Identify which cell holds the provided text, then report its [x, y] central coordinate. 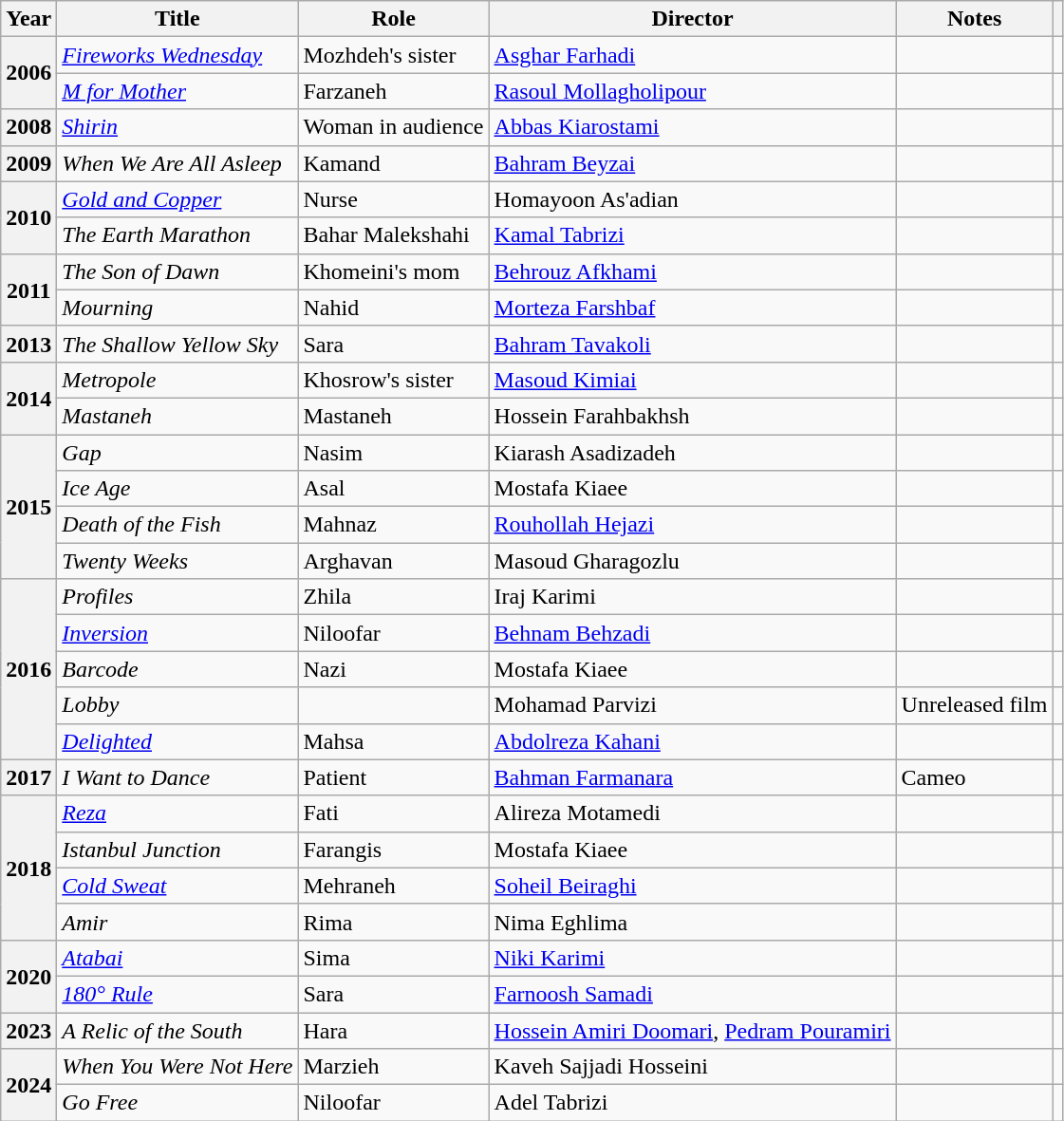
Abdolreza Kahani [693, 741]
Woman in audience [393, 127]
2017 [28, 777]
Nima Eghlima [693, 922]
Niki Karimi [693, 958]
Gap [177, 453]
Khomeini's mom [393, 271]
Patient [393, 777]
Mourning [177, 308]
2016 [28, 669]
Mozhdeh's sister [393, 55]
Homayoon As'adian [693, 199]
Fireworks Wednesday [177, 55]
Bahram Beyzai [693, 163]
Atabai [177, 958]
Farnoosh Samadi [693, 994]
Hara [393, 1030]
2015 [28, 507]
Nurse [393, 199]
Masoud Kimiai [693, 380]
Twenty Weeks [177, 561]
Mehraneh [393, 886]
Iraj Karimi [693, 597]
Alireza Motamedi [693, 813]
Barcode [177, 669]
When We Are All Asleep [177, 163]
Metropole [177, 380]
Death of the Fish [177, 525]
The Shallow Yellow Sky [177, 344]
180° Rule [177, 994]
Asghar Farhadi [693, 55]
Unreleased film [974, 705]
2014 [28, 398]
2008 [28, 127]
Behrouz Afkhami [693, 271]
Abbas Kiarostami [693, 127]
Istanbul Junction [177, 850]
Title [177, 19]
2018 [28, 868]
Bahram Tavakoli [693, 344]
Behnam Behzadi [693, 633]
Go Free [177, 1103]
2024 [28, 1085]
Hossein Farahbakhsh [693, 416]
Hossein Amiri Doomari, Pedram Pouramiri [693, 1030]
When You Were Not Here [177, 1067]
Marzieh [393, 1067]
Year [28, 19]
2010 [28, 217]
Masoud Gharagozlu [693, 561]
The Son of Dawn [177, 271]
Rasoul Mollagholipour [693, 91]
Notes [974, 19]
M for Mother [177, 91]
2006 [28, 73]
Shirin [177, 127]
A Relic of the South [177, 1030]
Mahsa [393, 741]
Rouhollah Hejazi [693, 525]
Morteza Farshbaf [693, 308]
Reza [177, 813]
2013 [28, 344]
Khosrow's sister [393, 380]
Sima [393, 958]
Amir [177, 922]
Adel Tabrizi [693, 1103]
Bahman Farmanara [693, 777]
Kamal Tabrizi [693, 235]
Nasim [393, 453]
2009 [28, 163]
Arghavan [393, 561]
Delighted [177, 741]
2020 [28, 976]
Kiarash Asadizadeh [693, 453]
Nahid [393, 308]
Farzaneh [393, 91]
Farangis [393, 850]
I Want to Dance [177, 777]
Nazi [393, 669]
Gold and Copper [177, 199]
Director [693, 19]
Profiles [177, 597]
Mohamad Parvizi [693, 705]
Rima [393, 922]
Cold Sweat [177, 886]
Bahar Malekshahi [393, 235]
Ice Age [177, 489]
Cameo [974, 777]
Lobby [177, 705]
Zhila [393, 597]
2011 [28, 290]
Asal [393, 489]
Mahnaz [393, 525]
The Earth Marathon [177, 235]
Soheil Beiraghi [693, 886]
Inversion [177, 633]
Role [393, 19]
2023 [28, 1030]
Kaveh Sajjadi Hosseini [693, 1067]
Kamand [393, 163]
Fati [393, 813]
